From the cell containing the given text, extract its center point as [X, Y] coordinate. 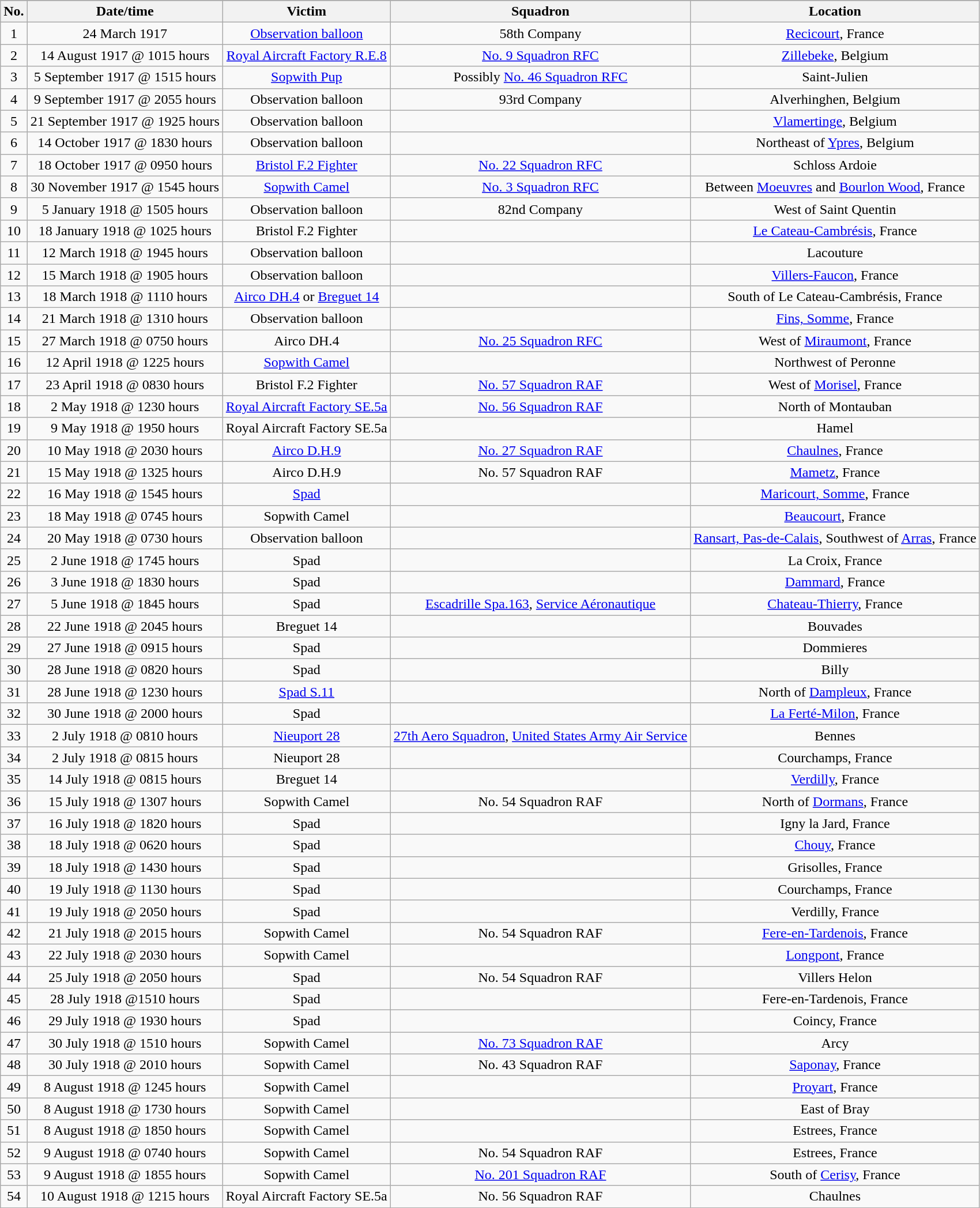
Location [835, 12]
15 [14, 341]
Saint-Julien [835, 77]
No. 27 Squadron RAF [540, 450]
8 August 1918 @ 1245 hours [125, 1087]
Fins, Somme, France [835, 319]
No. 22 Squadron RFC [540, 165]
East of Bray [835, 1109]
Beaucourt, France [835, 516]
8 August 1918 @ 1730 hours [125, 1109]
18 March 1918 @ 1110 hours [125, 297]
10 [14, 231]
Zillebeke, Belgium [835, 55]
38 [14, 845]
27th Aero Squadron, United States Army Air Service [540, 736]
37 [14, 823]
27 June 1918 @ 0915 hours [125, 648]
26 [14, 582]
30 November 1917 @ 1545 hours [125, 187]
9 May 1918 @ 1950 hours [125, 428]
12 March 1918 @ 1945 hours [125, 253]
9 August 1918 @ 0740 hours [125, 1153]
Lacouture [835, 253]
18 May 1918 @ 0745 hours [125, 516]
54 [14, 1196]
15 March 1918 @ 1905 hours [125, 275]
Alverhinghen, Belgium [835, 99]
53 [14, 1175]
16 May 1918 @ 1545 hours [125, 494]
42 [14, 933]
41 [14, 911]
Grisolles, France [835, 867]
19 July 1918 @ 2050 hours [125, 911]
18 October 1917 @ 0950 hours [125, 165]
5 [14, 121]
24 [14, 538]
No. 25 Squadron RFC [540, 341]
Chaulnes [835, 1196]
No. 3 Squadron RFC [540, 187]
19 July 1918 @ 1130 hours [125, 889]
Proyart, France [835, 1087]
West of Morisel, France [835, 385]
Coincy, France [835, 1021]
Sopwith Pup [307, 77]
Le Cateau-Cambrésis, France [835, 231]
West of Saint Quentin [835, 209]
Arcy [835, 1043]
23 April 1918 @ 0830 hours [125, 385]
Squadron [540, 12]
No. 201 Squadron RAF [540, 1175]
North of Montauban [835, 407]
Escadrille Spa.163, Service Aéronautique [540, 604]
21 July 1918 @ 2015 hours [125, 933]
2 [14, 55]
35 [14, 780]
27 March 1918 @ 0750 hours [125, 341]
27 [14, 604]
South of Cerisy, France [835, 1175]
82nd Company [540, 209]
22 July 1918 @ 2030 hours [125, 955]
Dommieres [835, 648]
31 [14, 692]
43 [14, 955]
12 April 1918 @ 1225 hours [125, 363]
Saponay, France [835, 1065]
Igny la Jard, France [835, 823]
Mametz, France [835, 472]
5 June 1918 @ 1845 hours [125, 604]
18 July 1918 @ 0620 hours [125, 845]
45 [14, 999]
23 [14, 516]
La Croix, France [835, 560]
32 [14, 714]
25 [14, 560]
22 June 1918 @ 2045 hours [125, 626]
33 [14, 736]
28 July 1918 @1510 hours [125, 999]
18 July 1918 @ 1430 hours [125, 867]
12 [14, 275]
51 [14, 1131]
3 [14, 77]
Northwest of Peronne [835, 363]
93rd Company [540, 99]
South of Le Cateau-Cambrésis, France [835, 297]
2 June 1918 @ 1745 hours [125, 560]
14 July 1918 @ 0815 hours [125, 780]
Possibly No. 46 Squadron RFC [540, 77]
28 [14, 626]
8 August 1918 @ 1850 hours [125, 1131]
48 [14, 1065]
2 July 1918 @ 0810 hours [125, 736]
9 [14, 209]
Vlamertinge, Belgium [835, 121]
5 January 1918 @ 1505 hours [125, 209]
29 July 1918 @ 1930 hours [125, 1021]
Ransart, Pas-de-Calais, Southwest of Arras, France [835, 538]
Villers Helon [835, 977]
Victim [307, 12]
Between Moeuvres and Bourlon Wood, France [835, 187]
Schloss Ardoie [835, 165]
30 July 1918 @ 1510 hours [125, 1043]
16 [14, 363]
3 June 1918 @ 1830 hours [125, 582]
2 July 1918 @ 0815 hours [125, 758]
Billy [835, 670]
18 January 1918 @ 1025 hours [125, 231]
6 [14, 143]
Bennes [835, 736]
1 [14, 33]
10 August 1918 @ 1215 hours [125, 1196]
18 [14, 407]
58th Company [540, 33]
14 August 1917 @ 1015 hours [125, 55]
7 [14, 165]
16 July 1918 @ 1820 hours [125, 823]
No. 9 Squadron RFC [540, 55]
28 June 1918 @ 1230 hours [125, 692]
Northeast of Ypres, Belgium [835, 143]
21 [14, 472]
Spad S.11 [307, 692]
West of Miraumont, France [835, 341]
8 [14, 187]
25 July 1918 @ 2050 hours [125, 977]
9 September 1917 @ 2055 hours [125, 99]
Recicourt, France [835, 33]
Bouvades [835, 626]
Hamel [835, 428]
Maricourt, Somme, France [835, 494]
4 [14, 99]
Longpont, France [835, 955]
Royal Aircraft Factory R.E.8 [307, 55]
44 [14, 977]
Chouy, France [835, 845]
14 [14, 319]
North of Dampleux, France [835, 692]
2 May 1918 @ 1230 hours [125, 407]
Chateau-Thierry, France [835, 604]
Chaulnes, France [835, 450]
30 June 1918 @ 2000 hours [125, 714]
17 [14, 385]
North of Dormans, France [835, 801]
21 September 1917 @ 1925 hours [125, 121]
11 [14, 253]
46 [14, 1021]
22 [14, 494]
47 [14, 1043]
30 July 1918 @ 2010 hours [125, 1065]
15 July 1918 @ 1307 hours [125, 801]
14 October 1917 @ 1830 hours [125, 143]
21 March 1918 @ 1310 hours [125, 319]
52 [14, 1153]
24 March 1917 [125, 33]
40 [14, 889]
Villers-Faucon, France [835, 275]
13 [14, 297]
34 [14, 758]
9 August 1918 @ 1855 hours [125, 1175]
50 [14, 1109]
Airco DH.4 [307, 341]
20 May 1918 @ 0730 hours [125, 538]
30 [14, 670]
5 September 1917 @ 1515 hours [125, 77]
28 June 1918 @ 0820 hours [125, 670]
Airco DH.4 or Breguet 14 [307, 297]
Date/time [125, 12]
10 May 1918 @ 2030 hours [125, 450]
39 [14, 867]
20 [14, 450]
No. [14, 12]
19 [14, 428]
No. 43 Squadron RAF [540, 1065]
La Ferté-Milon, France [835, 714]
49 [14, 1087]
15 May 1918 @ 1325 hours [125, 472]
No. 73 Squadron RAF [540, 1043]
29 [14, 648]
36 [14, 801]
Dammard, France [835, 582]
